Extract the (X, Y) coordinate from the center of the cell holding the provided text.  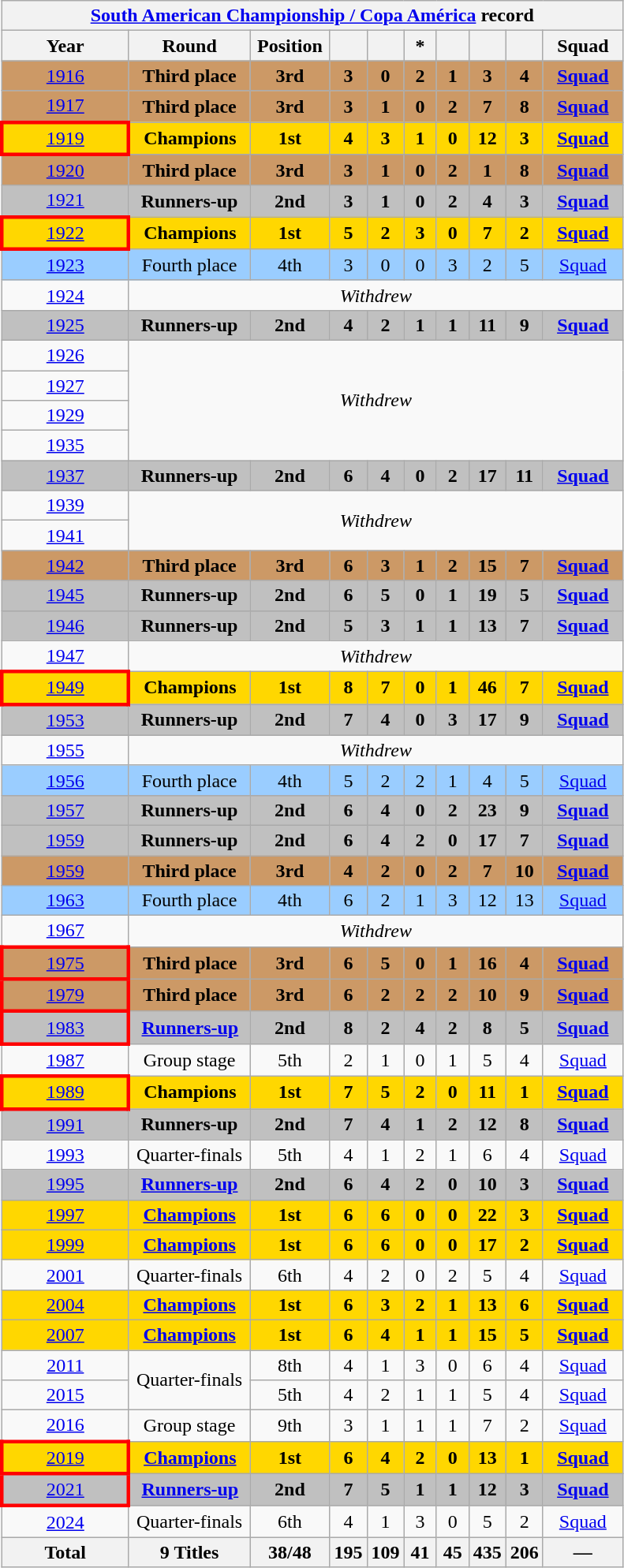
38/48 (290, 1552)
195 (349, 1552)
16 (488, 962)
Position (290, 46)
1941 (65, 536)
Year (65, 46)
1947 (65, 656)
22 (488, 1215)
1946 (65, 625)
23 (488, 810)
2024 (65, 1521)
South American Championship / Copa América record (312, 16)
1991 (65, 1125)
2019 (65, 1458)
* (420, 46)
1979 (65, 995)
45 (453, 1552)
1927 (65, 386)
2016 (65, 1426)
109 (385, 1552)
1925 (65, 325)
— (582, 1552)
2007 (65, 1335)
9th (290, 1426)
1929 (65, 416)
1916 (65, 76)
1939 (65, 506)
Round (189, 46)
2015 (65, 1395)
1926 (65, 355)
Total (65, 1552)
41 (420, 1552)
8th (290, 1365)
1957 (65, 810)
1983 (65, 1027)
1993 (65, 1155)
1923 (65, 265)
1937 (65, 476)
1997 (65, 1215)
1949 (65, 688)
2004 (65, 1305)
206 (524, 1552)
46 (488, 688)
1956 (65, 780)
1955 (65, 750)
1942 (65, 566)
1987 (65, 1060)
1924 (65, 295)
1922 (65, 233)
1917 (65, 106)
1995 (65, 1185)
9 Titles (189, 1552)
1963 (65, 901)
1919 (65, 137)
1975 (65, 962)
1967 (65, 931)
1953 (65, 720)
19 (488, 595)
1935 (65, 446)
1999 (65, 1245)
2011 (65, 1365)
2021 (65, 1489)
435 (488, 1552)
2001 (65, 1275)
1945 (65, 595)
1989 (65, 1092)
1920 (65, 170)
1921 (65, 201)
